Capture the cell that displays the provided text and extract its (X, Y) central coordinate. 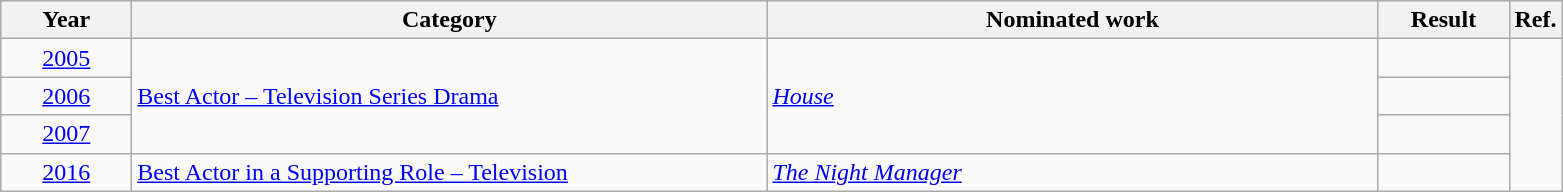
The Night Manager (1072, 172)
Ref. (1536, 20)
Best Actor – Television Series Drama (450, 96)
2007 (66, 134)
Year (66, 20)
Best Actor in a Supporting Role – Television (450, 172)
2016 (66, 172)
2005 (66, 58)
Result (1444, 20)
Category (450, 20)
Nominated work (1072, 20)
House (1072, 96)
2006 (66, 96)
